From the cell containing the given text, extract its center point as (X, Y) coordinate. 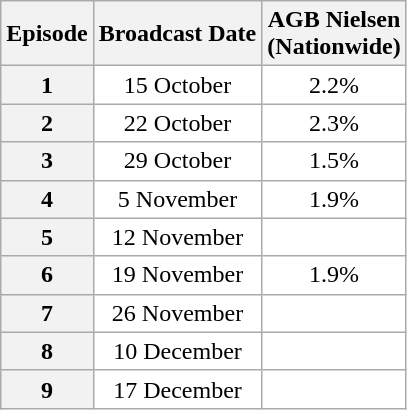
22 October (178, 123)
Episode (47, 34)
19 November (178, 275)
7 (47, 313)
15 October (178, 85)
3 (47, 161)
1 (47, 85)
29 October (178, 161)
4 (47, 199)
AGB Nielsen(Nationwide) (334, 34)
8 (47, 351)
1.5% (334, 161)
26 November (178, 313)
12 November (178, 237)
10 December (178, 351)
2.3% (334, 123)
6 (47, 275)
5 November (178, 199)
5 (47, 237)
2 (47, 123)
2.2% (334, 85)
17 December (178, 389)
Broadcast Date (178, 34)
9 (47, 389)
